Capture the cell that displays the provided text and extract its (x, y) central coordinate. 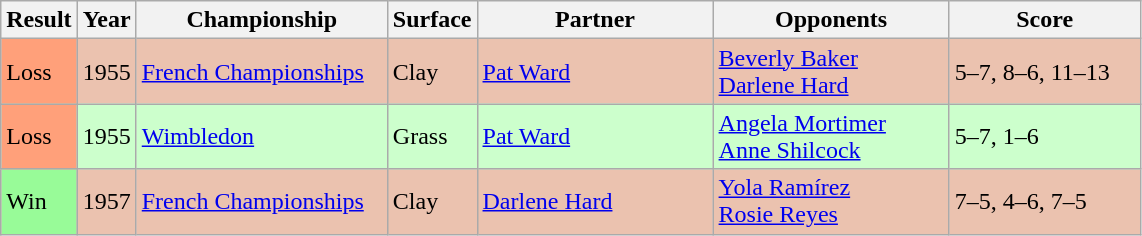
Angela Mortimer Anne Shilcock (831, 136)
Wimbledon (262, 136)
Championship (262, 20)
Darlene Hard (595, 202)
7–5, 4–6, 7–5 (1044, 202)
Yola Ramírez Rosie Reyes (831, 202)
Grass (432, 136)
1957 (106, 202)
Partner (595, 20)
Year (106, 20)
Score (1044, 20)
5–7, 8–6, 11–13 (1044, 72)
Surface (432, 20)
5–7, 1–6 (1044, 136)
Result (39, 20)
Win (39, 202)
Opponents (831, 20)
Beverly Baker Darlene Hard (831, 72)
